Find where the given text appears and provide that cell's center as (X, Y) coordinate. 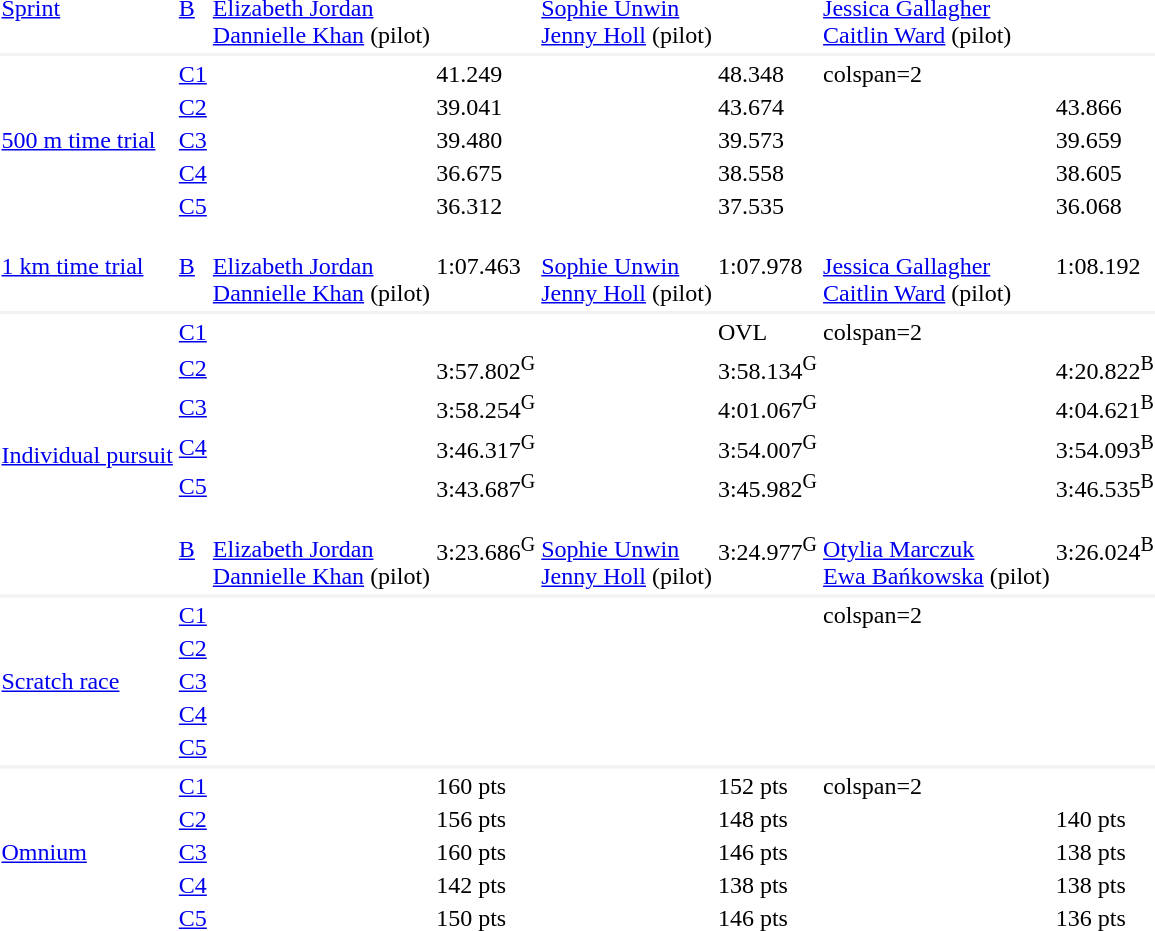
1:08.192 (1104, 266)
39.041 (486, 107)
500 m time trial (87, 140)
38.605 (1104, 173)
1:07.978 (767, 266)
41.249 (486, 74)
39.480 (486, 140)
1:07.463 (486, 266)
3:46.317G (486, 447)
4:04.621B (1104, 407)
Jessica GallagherCaitlin Ward (pilot) (937, 266)
39.659 (1104, 140)
38.558 (767, 173)
146 pts (767, 853)
152 pts (767, 787)
36.068 (1104, 206)
43.674 (767, 107)
142 pts (486, 886)
4:20.822B (1104, 368)
36.312 (486, 206)
3:23.686G (486, 550)
OVL (767, 332)
3:54.007G (767, 447)
Individual pursuit (87, 454)
43.866 (1104, 107)
39.573 (767, 140)
156 pts (486, 820)
36.675 (486, 173)
140 pts (1104, 820)
3:26.024B (1104, 550)
148 pts (767, 820)
1 km time trial (87, 266)
Otylia MarczukEwa Bańkowska (pilot) (937, 550)
3:24.977G (767, 550)
3:45.982G (767, 486)
3:54.093B (1104, 447)
4:01.067G (767, 407)
3:46.535B (1104, 486)
37.535 (767, 206)
Scratch race (87, 682)
3:57.802G (486, 368)
3:58.254G (486, 407)
48.348 (767, 74)
3:43.687G (486, 486)
3:58.134G (767, 368)
